Capture the cell that displays the provided text and extract its [X, Y] central coordinate. 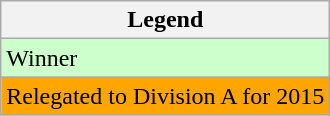
Relegated to Division A for 2015 [166, 96]
Legend [166, 20]
Winner [166, 58]
